Provide the [X, Y] coordinate of the cell's center where the given text is located.  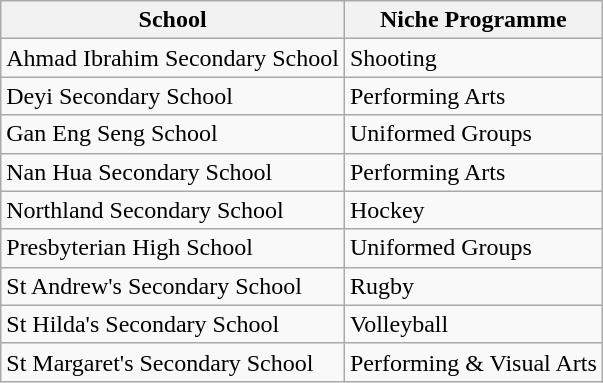
Performing & Visual Arts [473, 362]
Nan Hua Secondary School [173, 172]
Northland Secondary School [173, 210]
Ahmad Ibrahim Secondary School [173, 58]
St Hilda's Secondary School [173, 324]
Rugby [473, 286]
Presbyterian High School [173, 248]
Hockey [473, 210]
Volleyball [473, 324]
School [173, 20]
St Margaret's Secondary School [173, 362]
St Andrew's Secondary School [173, 286]
Shooting [473, 58]
Deyi Secondary School [173, 96]
Gan Eng Seng School [173, 134]
Niche Programme [473, 20]
